Output the (x, y) coordinate of the center of the cell containing the given text.  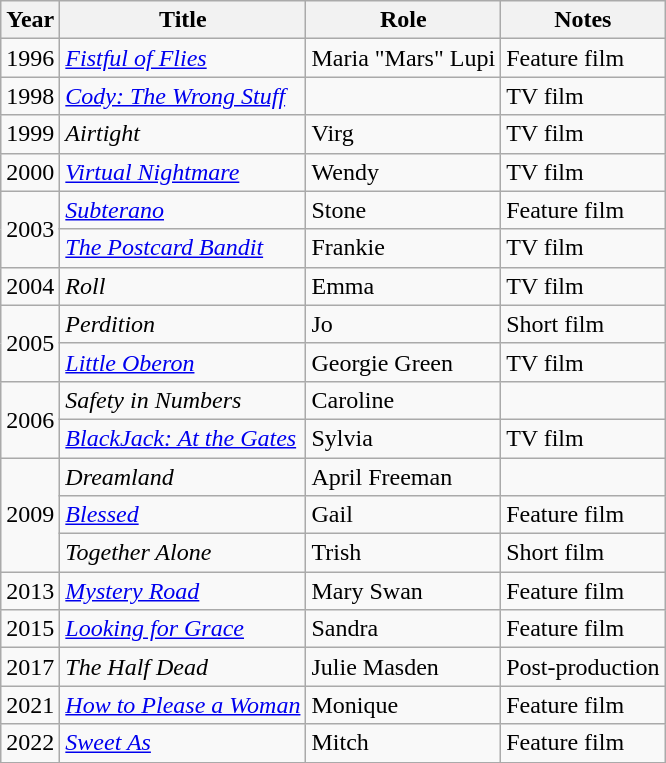
Mystery Road (183, 591)
Roll (183, 286)
Virtual Nightmare (183, 172)
2009 (30, 515)
Little Oberon (183, 362)
1998 (30, 96)
Looking for Grace (183, 629)
Frankie (404, 248)
2013 (30, 591)
1996 (30, 58)
Subterano (183, 210)
Wendy (404, 172)
Post-production (583, 667)
2003 (30, 229)
Maria "Mars" Lupi (404, 58)
2000 (30, 172)
Title (183, 20)
2005 (30, 343)
Airtight (183, 134)
BlackJack: At the Gates (183, 438)
Perdition (183, 324)
Sylvia (404, 438)
Mitch (404, 743)
Dreamland (183, 477)
Trish (404, 553)
Sweet As (183, 743)
Notes (583, 20)
2022 (30, 743)
Gail (404, 515)
Role (404, 20)
Virg (404, 134)
1999 (30, 134)
Mary Swan (404, 591)
2017 (30, 667)
2021 (30, 705)
The Postcard Bandit (183, 248)
April Freeman (404, 477)
How to Please a Woman (183, 705)
Caroline (404, 400)
The Half Dead (183, 667)
2006 (30, 419)
Stone (404, 210)
2015 (30, 629)
Safety in Numbers (183, 400)
Monique (404, 705)
Blessed (183, 515)
Year (30, 20)
2004 (30, 286)
Emma (404, 286)
Julie Masden (404, 667)
Georgie Green (404, 362)
Fistful of Flies (183, 58)
Cody: The Wrong Stuff (183, 96)
Sandra (404, 629)
Together Alone (183, 553)
Jo (404, 324)
